Pinpoint the cell where the given text exists, returning its (x, y) midpoint coordinate. 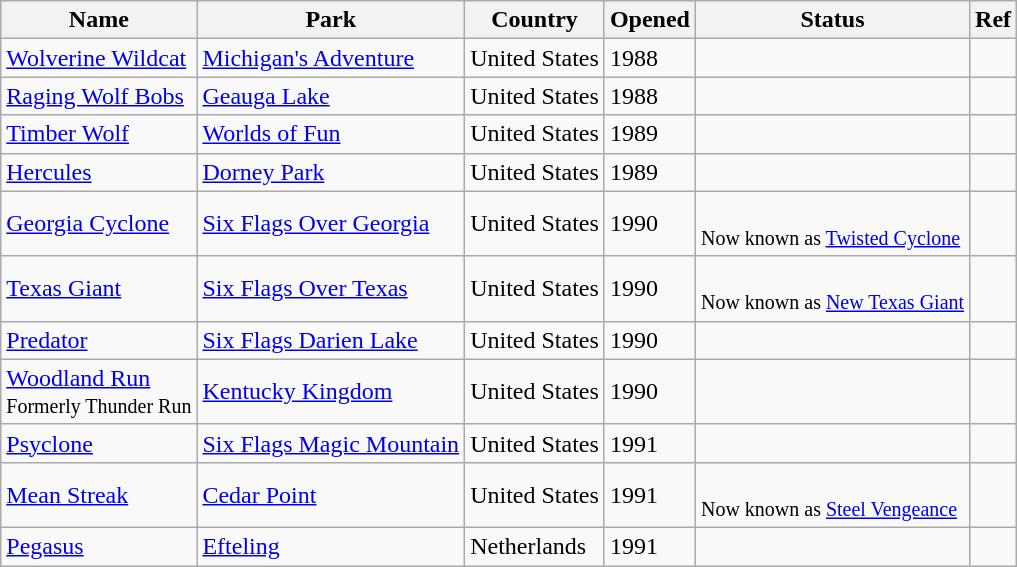
Opened (650, 20)
Wolverine Wildcat (99, 58)
Six Flags Magic Mountain (331, 443)
Woodland RunFormerly Thunder Run (99, 392)
Raging Wolf Bobs (99, 96)
Texas Giant (99, 288)
Worlds of Fun (331, 134)
Six Flags Over Texas (331, 288)
Predator (99, 340)
Psyclone (99, 443)
Pegasus (99, 546)
Efteling (331, 546)
Six Flags Darien Lake (331, 340)
Status (832, 20)
Geauga Lake (331, 96)
Georgia Cyclone (99, 224)
Now known as Steel Vengeance (832, 494)
Michigan's Adventure (331, 58)
Netherlands (535, 546)
Country (535, 20)
Kentucky Kingdom (331, 392)
Hercules (99, 172)
Mean Streak (99, 494)
Name (99, 20)
Ref (994, 20)
Park (331, 20)
Now known as Twisted Cyclone (832, 224)
Cedar Point (331, 494)
Timber Wolf (99, 134)
Dorney Park (331, 172)
Now known as New Texas Giant (832, 288)
Six Flags Over Georgia (331, 224)
